Provide the (x, y) coordinate of the cell's center where the given text is located.  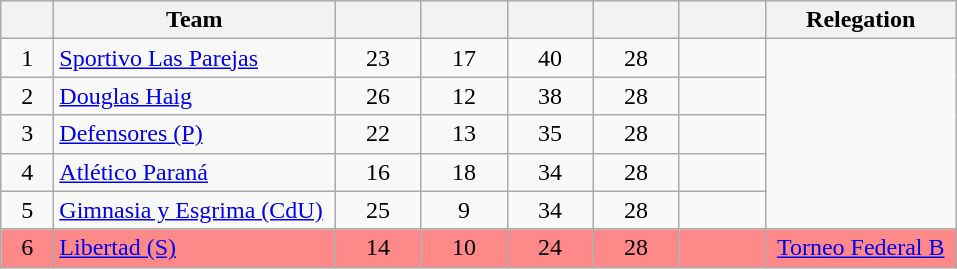
Relegation (860, 20)
17 (464, 58)
2 (28, 96)
18 (464, 172)
Atlético Paraná (194, 172)
Sportivo Las Parejas (194, 58)
12 (464, 96)
Gimnasia y Esgrima (CdU) (194, 210)
10 (464, 248)
35 (550, 134)
Defensores (P) (194, 134)
40 (550, 58)
14 (378, 248)
6 (28, 248)
1 (28, 58)
4 (28, 172)
26 (378, 96)
Torneo Federal B (860, 248)
9 (464, 210)
3 (28, 134)
Team (194, 20)
5 (28, 210)
Libertad (S) (194, 248)
22 (378, 134)
23 (378, 58)
16 (378, 172)
24 (550, 248)
13 (464, 134)
38 (550, 96)
Douglas Haig (194, 96)
25 (378, 210)
